Locate the cell with the specified text and output its [X, Y] center coordinate. 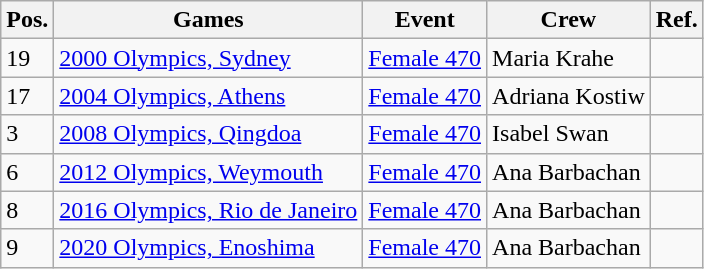
9 [28, 248]
2004 Olympics, Athens [208, 96]
2016 Olympics, Rio de Janeiro [208, 210]
2008 Olympics, Qingdoa [208, 134]
19 [28, 58]
Event [425, 20]
Crew [569, 20]
2000 Olympics, Sydney [208, 58]
Pos. [28, 20]
3 [28, 134]
2012 Olympics, Weymouth [208, 172]
17 [28, 96]
2020 Olympics, Enoshima [208, 248]
Isabel Swan [569, 134]
8 [28, 210]
Ref. [676, 20]
Games [208, 20]
6 [28, 172]
Adriana Kostiw [569, 96]
Maria Krahe [569, 58]
